Find where the given text appears and provide that cell's center as (x, y) coordinate. 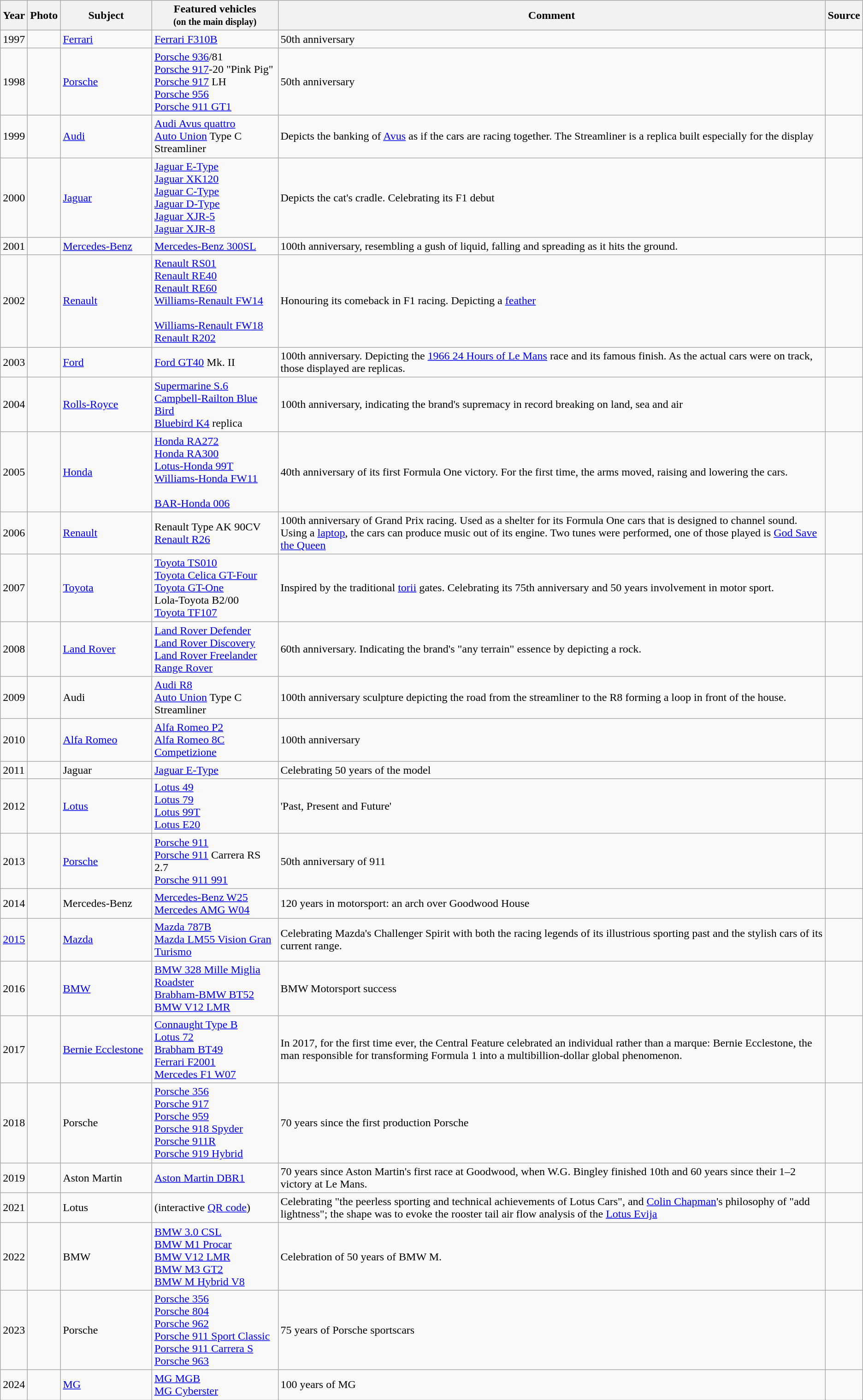
BMW 328 Mille Miglia RoadsterBrabham-BMW BT52BMW V12 LMR (215, 988)
2013 (14, 861)
40th anniversary of its first Formula One victory. For the first time, the arms moved, raising and lowering the cars. (551, 472)
2014 (14, 903)
2002 (14, 301)
70 years since Aston Martin's first race at Goodwood, when W.G. Bingley finished 10th and 60 years since their 1–2 victory at Le Mans. (551, 1178)
Celebration of 50 years of BMW M. (551, 1256)
'Past, Present and Future' (551, 806)
2015 (14, 940)
Ford GT40 Mk. II (215, 362)
60th anniversary. Indicating the brand's "any terrain" essence by depicting a rock. (551, 649)
Source (844, 16)
Alfa Romeo (106, 740)
Supermarine S.6Campbell-Railton Blue BirdBluebird K4 replica (215, 405)
Comment (551, 16)
75 years of Porsche sportscars (551, 1330)
Porsche 911Porsche 911 Carrera RS 2.7Porsche 911 991 (215, 861)
Porsche 356Porsche 804Porsche 962Porsche 911 Sport ClassicPorsche 911 Carrera SPorsche 963 (215, 1330)
Mazda (106, 940)
Connaught Type BLotus 72Brabham BT49Ferrari F2001Mercedes F1 W07 (215, 1049)
1997 (14, 39)
Mercedes-Benz 300SL (215, 246)
Inspired by the traditional torii gates. Celebrating its 75th anniversary and 50 years involvement in motor sport. (551, 588)
2024 (14, 1384)
Mercedes-Benz W25Mercedes AMG W04 (215, 903)
1999 (14, 136)
100th anniversary sculpture depicting the road from the streamliner to the R8 forming a loop in front of the house. (551, 698)
Celebrating Mazda's Challenger Spirit with both the racing legends of its illustrious sporting past and the stylish cars of its current range. (551, 940)
100th anniversary. Depicting the 1966 24 Hours of Le Mans race and its famous finish. As the actual cars were on track, those displayed are replicas. (551, 362)
100th anniversary (551, 740)
2019 (14, 1178)
120 years in motorsport: an arch over Goodwood House (551, 903)
Jaguar E-TypeJaguar XK120Jaguar C-TypeJaguar D-TypeJaguar XJR-5Jaguar XJR-8 (215, 197)
2006 (14, 533)
Honouring its comeback in F1 racing. Depicting a feather (551, 301)
2010 (14, 740)
Photo (44, 16)
100th anniversary, indicating the brand's supremacy in record breaking on land, sea and air (551, 405)
70 years since the first production Porsche (551, 1123)
2011 (14, 770)
2021 (14, 1207)
Ford (106, 362)
MG MGBMG Cyberster (215, 1384)
Renault Type AK 90CVRenault R26 (215, 533)
BMW 3.0 CSLBMW M1 ProcarBMW V12 LMRBMW M3 GT2BMW M Hybrid V8 (215, 1256)
2022 (14, 1256)
2004 (14, 405)
Porsche 356Porsche 917Porsche 959Porsche 918 SpyderPorsche 911RPorsche 919 Hybrid (215, 1123)
Lotus 49Lotus 79Lotus 99TLotus E20 (215, 806)
2009 (14, 698)
Aston Martin (106, 1178)
Mazda 787BMazda LM55 Vision Gran Turismo (215, 940)
Year (14, 16)
2007 (14, 588)
2012 (14, 806)
50th anniversary of 911 (551, 861)
Aston Martin DBR1 (215, 1178)
Jaguar E-Type (215, 770)
Land Rover DefenderLand Rover DiscoveryLand Rover FreelanderRange Rover (215, 649)
Honda RA272Honda RA300Lotus-Honda 99TWilliams-Honda FW11BAR-Honda 006 (215, 472)
MG (106, 1384)
Toyota (106, 588)
2023 (14, 1330)
100th anniversary, resembling a gush of liquid, falling and spreading as it hits the ground. (551, 246)
Subject (106, 16)
2008 (14, 649)
Ferrari (106, 39)
Ferrari F310B (215, 39)
Depicts the cat's cradle. Celebrating its F1 debut (551, 197)
Toyota TS010Toyota Celica GT-FourToyota GT-OneLola-Toyota B2/00Toyota TF107 (215, 588)
Land Rover (106, 649)
100 years of MG (551, 1384)
2003 (14, 362)
Bernie Ecclestone (106, 1049)
(interactive QR code) (215, 1207)
Honda (106, 472)
2016 (14, 988)
2000 (14, 197)
Depicts the banking of Avus as if the cars are racing together. The Streamliner is a replica built especially for the display (551, 136)
Porsche 936/81 Porsche 917-20 "Pink Pig" Porsche 917 LH Porsche 956 Porsche 911 GT1 (215, 82)
Rolls-Royce (106, 405)
Featured vehicles(on the main display) (215, 16)
Alfa Romeo P2Alfa Romeo 8C Competizione (215, 740)
Renault RS01Renault RE40Renault RE60Williams-Renault FW14Williams-Renault FW18Renault R202 (215, 301)
Audi R8Auto Union Type C Streamliner (215, 698)
2017 (14, 1049)
2001 (14, 246)
Celebrating 50 years of the model (551, 770)
1998 (14, 82)
Audi Avus quattroAuto Union Type C Streamliner (215, 136)
2005 (14, 472)
2018 (14, 1123)
BMW Motorsport success (551, 988)
